Find where the given text appears and provide that cell's center as [x, y] coordinate. 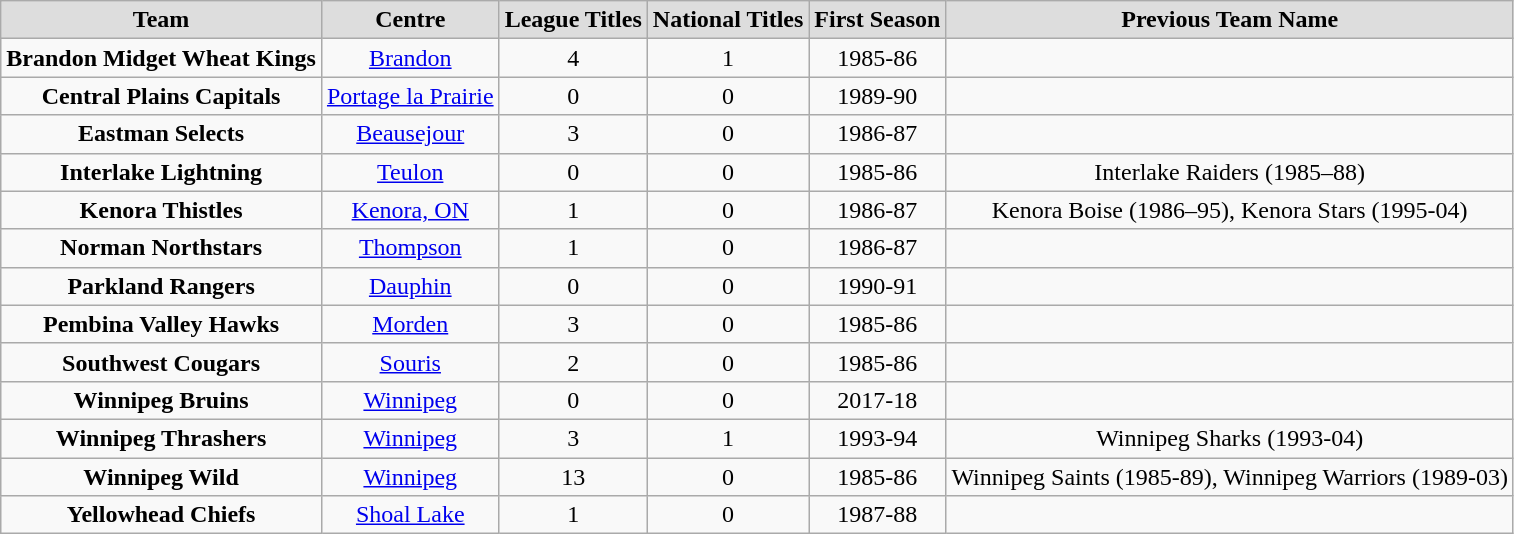
Brandon Midget Wheat Kings [162, 58]
4 [573, 58]
League Titles [573, 20]
First Season [878, 20]
National Titles [728, 20]
Eastman Selects [162, 134]
Winnipeg Sharks (1993-04) [1230, 438]
Kenora, ON [410, 210]
Dauphin [410, 286]
Winnipeg Bruins [162, 400]
Shoal Lake [410, 515]
Brandon [410, 58]
Pembina Valley Hawks [162, 324]
Kenora Boise (1986–95), Kenora Stars (1995-04) [1230, 210]
Interlake Raiders (1985–88) [1230, 172]
Teulon [410, 172]
1990-91 [878, 286]
Previous Team Name [1230, 20]
Souris [410, 362]
2017-18 [878, 400]
Interlake Lightning [162, 172]
Team [162, 20]
Winnipeg Saints (1985-89), Winnipeg Warriors (1989-03) [1230, 477]
Morden [410, 324]
2 [573, 362]
Thompson [410, 248]
13 [573, 477]
Portage la Prairie [410, 96]
Parkland Rangers [162, 286]
Centre [410, 20]
Beausejour [410, 134]
Winnipeg Thrashers [162, 438]
Southwest Cougars [162, 362]
1987-88 [878, 515]
Norman Northstars [162, 248]
1989-90 [878, 96]
1993-94 [878, 438]
Yellowhead Chiefs [162, 515]
Central Plains Capitals [162, 96]
Kenora Thistles [162, 210]
Winnipeg Wild [162, 477]
